Capture the cell that displays the provided text and extract its [x, y] central coordinate. 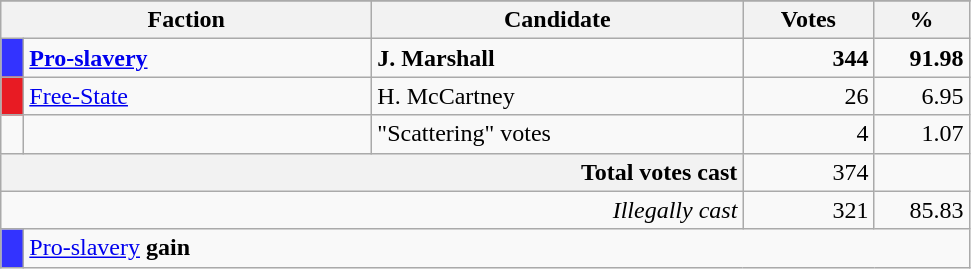
321 [808, 210]
Free-State [198, 96]
1.07 [922, 134]
6.95 [922, 96]
4 [808, 134]
91.98 [922, 58]
Pro-slavery [198, 58]
J. Marshall [558, 58]
"Scattering" votes [558, 134]
Illegally cast [372, 210]
Candidate [558, 20]
% [922, 20]
85.83 [922, 210]
26 [808, 96]
Votes [808, 20]
Pro-slavery gain [496, 248]
344 [808, 58]
H. McCartney [558, 96]
Faction [186, 20]
Total votes cast [372, 172]
374 [808, 172]
